Return the [X, Y] coordinate for the center point of the cell that contains the specified text.  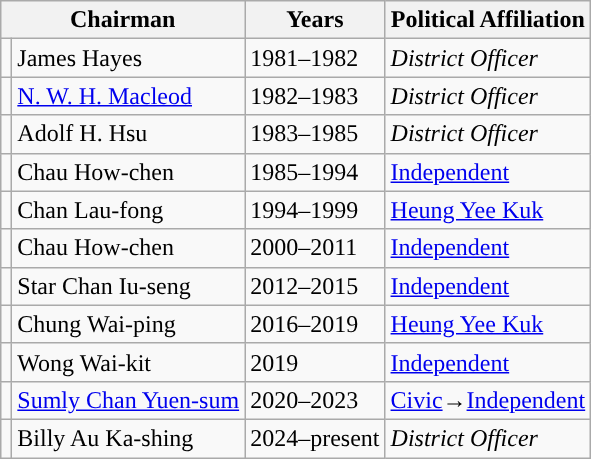
1983–1985 [315, 134]
N. W. H. Macleod [128, 96]
2000–2011 [315, 248]
James Hayes [128, 58]
1981–1982 [315, 58]
Star Chan Iu-seng [128, 286]
Chung Wai-ping [128, 324]
Chairman [123, 20]
2020–2023 [315, 400]
Adolf H. Hsu [128, 134]
1994–1999 [315, 210]
2012–2015 [315, 286]
Sumly Chan Yuen-sum [128, 400]
Wong Wai-kit [128, 362]
Chan Lau-fong [128, 210]
Political Affiliation [488, 20]
Years [315, 20]
Billy Au Ka-shing [128, 438]
Civic→Independent [488, 400]
2024–present [315, 438]
2019 [315, 362]
2016–2019 [315, 324]
1985–1994 [315, 172]
1982–1983 [315, 96]
